From the cell containing the given text, extract its center point as [X, Y] coordinate. 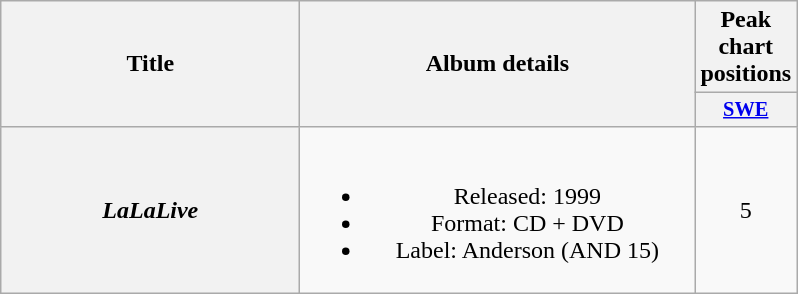
Released: 1999Format: CD + DVDLabel: Anderson (AND 15) [498, 210]
Peak chartpositions [746, 47]
SWE [746, 110]
Album details [498, 64]
LaLaLive [150, 210]
Title [150, 64]
5 [746, 210]
